From the cell containing the given text, extract its center point as [X, Y] coordinate. 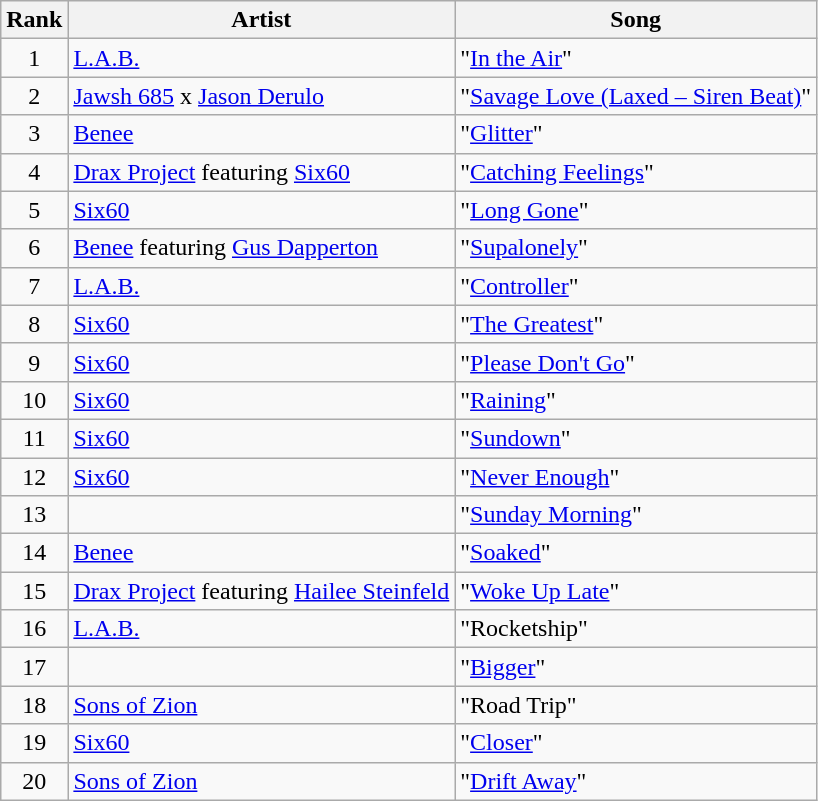
"Controller" [636, 286]
"Road Trip" [636, 705]
"Glitter" [636, 134]
"Woke Up Late" [636, 591]
5 [34, 210]
"Never Enough" [636, 477]
"Rocketship" [636, 629]
"Supalonely" [636, 248]
Artist [262, 20]
"Drift Away" [636, 781]
2 [34, 96]
11 [34, 438]
7 [34, 286]
"Sunday Morning" [636, 515]
"Savage Love (Laxed – Siren Beat)" [636, 96]
"Catching Feelings" [636, 172]
20 [34, 781]
6 [34, 248]
15 [34, 591]
Rank [34, 20]
18 [34, 705]
"Raining" [636, 400]
8 [34, 324]
Drax Project featuring Six60 [262, 172]
9 [34, 362]
4 [34, 172]
16 [34, 629]
"Sundown" [636, 438]
"Bigger" [636, 667]
"Long Gone" [636, 210]
Song [636, 20]
17 [34, 667]
Benee featuring Gus Dapperton [262, 248]
"The Greatest" [636, 324]
1 [34, 58]
12 [34, 477]
Jawsh 685 x Jason Derulo [262, 96]
"In the Air" [636, 58]
10 [34, 400]
"Please Don't Go" [636, 362]
19 [34, 743]
"Closer" [636, 743]
Drax Project featuring Hailee Steinfeld [262, 591]
13 [34, 515]
"Soaked" [636, 553]
14 [34, 553]
3 [34, 134]
